From the cell containing the given text, extract its center point as [X, Y] coordinate. 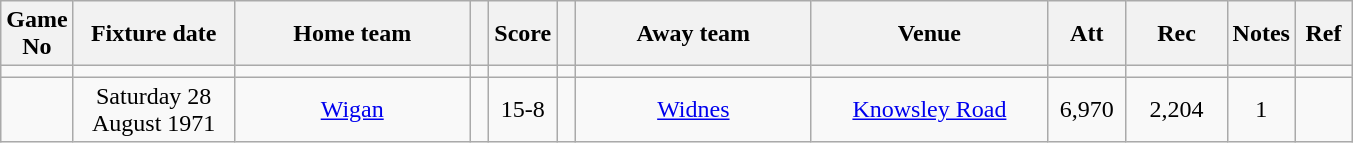
Knowsley Road [929, 110]
15-8 [523, 110]
Score [523, 34]
Saturday 28 August 1971 [154, 110]
Game No [37, 34]
Venue [929, 34]
Away team [693, 34]
Rec [1176, 34]
6,970 [1086, 110]
1 [1261, 110]
Ref [1323, 34]
Att [1086, 34]
2,204 [1176, 110]
Notes [1261, 34]
Home team [352, 34]
Fixture date [154, 34]
Widnes [693, 110]
Wigan [352, 110]
